Capture the cell that displays the provided text and extract its [x, y] central coordinate. 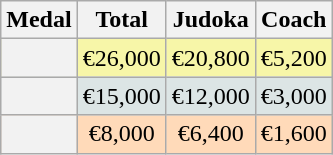
€5,200 [294, 58]
€12,000 [210, 96]
€6,400 [210, 134]
€20,800 [210, 58]
€15,000 [122, 96]
Total [122, 20]
Coach [294, 20]
€1,600 [294, 134]
€26,000 [122, 58]
Judoka [210, 20]
€8,000 [122, 134]
€3,000 [294, 96]
Medal [39, 20]
